Provide the [x, y] coordinate of the cell's center where the given text is located.  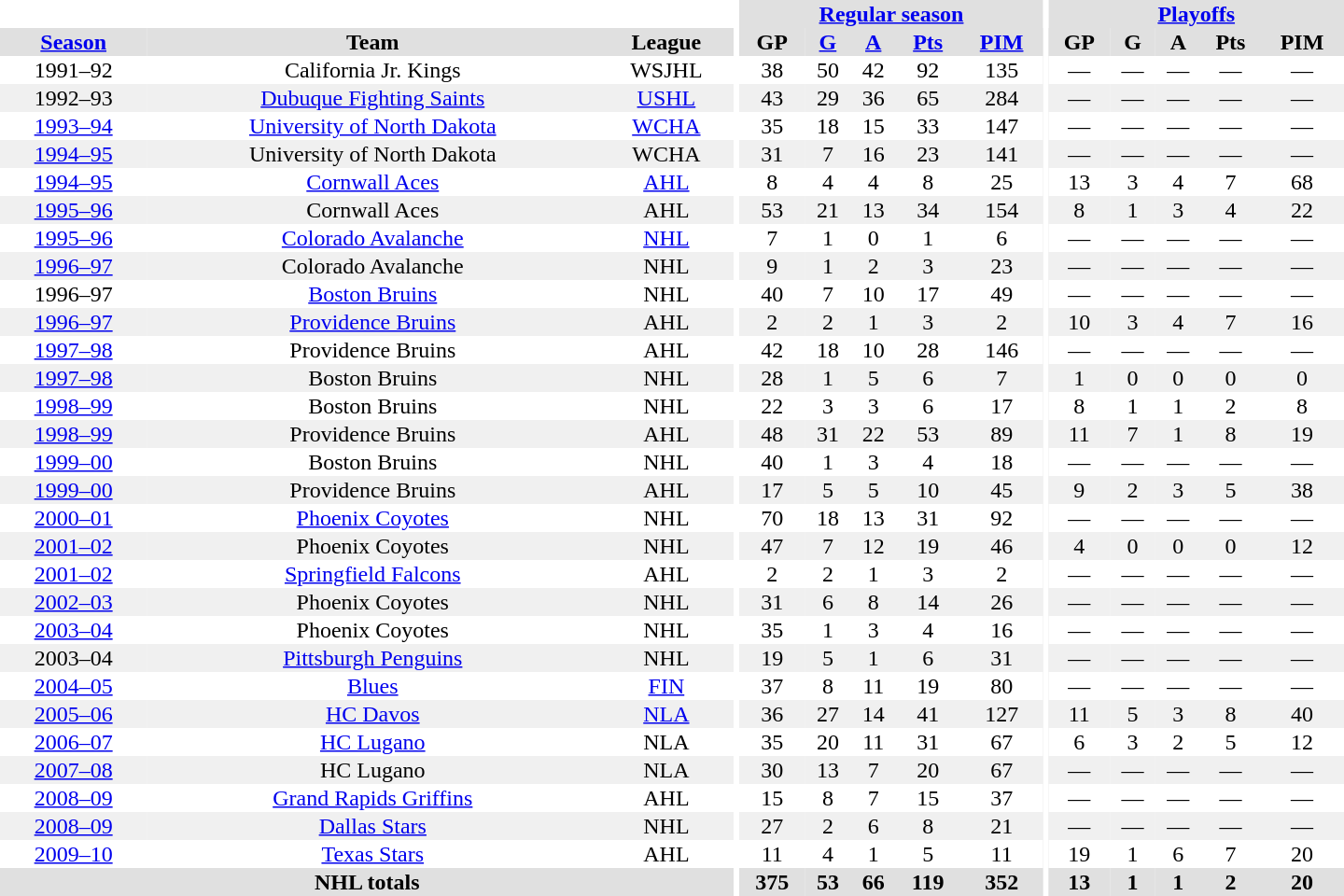
45 [1001, 490]
89 [1001, 434]
146 [1001, 350]
127 [1001, 714]
WSJHL [666, 70]
352 [1001, 882]
Grand Rapids Griffins [372, 798]
2009–10 [73, 854]
Dallas Stars [372, 826]
25 [1001, 182]
1991–92 [73, 70]
80 [1001, 686]
29 [827, 98]
Team [372, 42]
375 [773, 882]
141 [1001, 154]
2006–07 [73, 742]
119 [928, 882]
48 [773, 434]
65 [928, 98]
30 [773, 770]
2004–05 [73, 686]
Springfield Falcons [372, 574]
California Jr. Kings [372, 70]
2000–01 [73, 518]
154 [1001, 210]
33 [928, 126]
2005–06 [73, 714]
2002–03 [73, 602]
HC Davos [372, 714]
League [666, 42]
43 [773, 98]
135 [1001, 70]
USHL [666, 98]
FIN [666, 686]
49 [1001, 294]
50 [827, 70]
34 [928, 210]
70 [773, 518]
Season [73, 42]
Pittsburgh Penguins [372, 658]
Blues [372, 686]
2007–08 [73, 770]
66 [874, 882]
46 [1001, 546]
Playoffs [1197, 14]
Texas Stars [372, 854]
26 [1001, 602]
Dubuque Fighting Saints [372, 98]
41 [928, 714]
284 [1001, 98]
1992–93 [73, 98]
68 [1302, 182]
47 [773, 546]
147 [1001, 126]
1993–94 [73, 126]
Regular season [891, 14]
NHL totals [368, 882]
